Extract the [x, y] coordinate from the center of the cell holding the provided text.  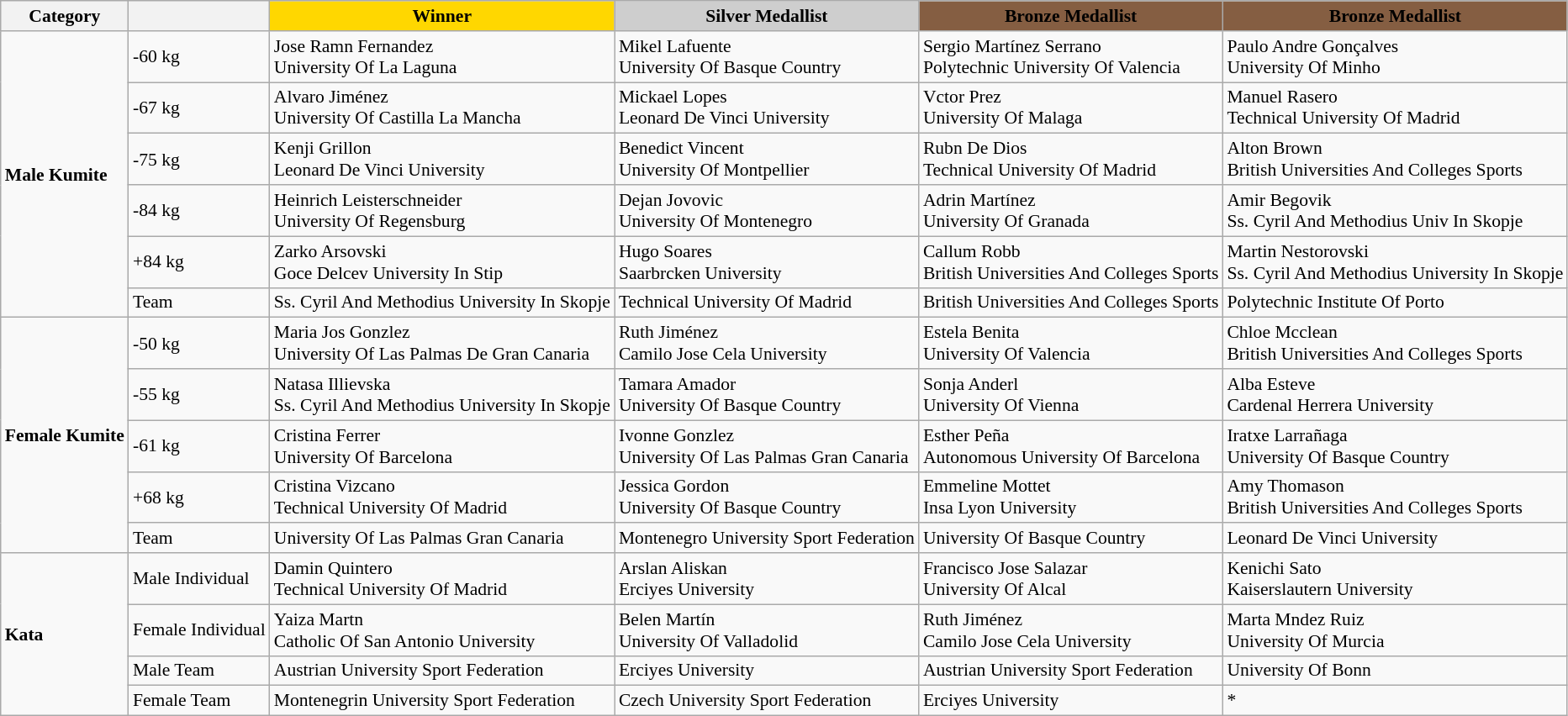
University Of Bonn [1395, 671]
Winner [442, 16]
Female Individual [199, 630]
Sonja Anderl University Of Vienna [1071, 395]
Sergio Martínez Serrano Polytechnic University Of Valencia [1071, 57]
Hugo Soares Saarbrcken University [767, 262]
Yaiza Martn Catholic Of San Antonio University [442, 630]
Montenegrin University Sport Federation [442, 701]
Esther Peña Autonomous University Of Barcelona [1071, 445]
Rubn De Dios Technical University Of Madrid [1071, 160]
Male Team [199, 671]
Callum Robb British Universities And Colleges Sports [1071, 262]
Silver Medallist [767, 16]
Belen Martín University Of Valladolid [767, 630]
-61 kg [199, 445]
Paulo Andre Gonçalves University Of Minho [1395, 57]
Ss. Cyril And Methodius University In Skopje [442, 303]
British Universities And Colleges Sports [1071, 303]
Kenji Grillon Leonard De Vinci University [442, 160]
Ivonne Gonzlez University Of Las Palmas Gran Canaria [767, 445]
Mikel Lafuente University Of Basque Country [767, 57]
Kata [65, 634]
Damin Quintero Technical University Of Madrid [442, 578]
Alba Esteve Cardenal Herrera University [1395, 395]
Technical University Of Madrid [767, 303]
Vctor Prez University Of Malaga [1071, 108]
Heinrich Leisterschneider University Of Regensburg [442, 210]
Dejan Jovovic University Of Montenegro [767, 210]
Category [65, 16]
Iratxe Larrañaga University Of Basque Country [1395, 445]
Natasa Illievska Ss. Cyril And Methodius University In Skopje [442, 395]
-55 kg [199, 395]
Martin Nestorovski Ss. Cyril And Methodius University In Skopje [1395, 262]
Adrin Martínez University Of Granada [1071, 210]
Leonard De Vinci University [1395, 539]
Francisco Jose Salazar University Of Alcal [1071, 578]
Male Individual [199, 578]
Alvaro Jiménez University Of Castilla La Mancha [442, 108]
* [1395, 701]
Amy Thomason British Universities And Colleges Sports [1395, 498]
Amir Begovik Ss. Cyril And Methodius Univ In Skopje [1395, 210]
Benedict Vincent University Of Montpellier [767, 160]
-84 kg [199, 210]
Female Kumite [65, 435]
-60 kg [199, 57]
-67 kg [199, 108]
University Of Las Palmas Gran Canaria [442, 539]
Mickael Lopes Leonard De Vinci University [767, 108]
Estela Benita University Of Valencia [1071, 343]
Jose Ramn Fernandez University Of La Laguna [442, 57]
Cristina Ferrer University Of Barcelona [442, 445]
-50 kg [199, 343]
Alton Brown British Universities And Colleges Sports [1395, 160]
+84 kg [199, 262]
University Of Basque Country [1071, 539]
Manuel Rasero Technical University Of Madrid [1395, 108]
-75 kg [199, 160]
Tamara Amador University Of Basque Country [767, 395]
Czech University Sport Federation [767, 701]
Arslan Aliskan Erciyes University [767, 578]
Polytechnic Institute Of Porto [1395, 303]
Jessica Gordon University Of Basque Country [767, 498]
Montenegro University Sport Federation [767, 539]
Chloe Mcclean British Universities And Colleges Sports [1395, 343]
Emmeline Mottet Insa Lyon University [1071, 498]
+68 kg [199, 498]
Female Team [199, 701]
Cristina Vizcano Technical University Of Madrid [442, 498]
Marta Mndez Ruiz University Of Murcia [1395, 630]
Male Kumite [65, 175]
Maria Jos Gonzlez University Of Las Palmas De Gran Canaria [442, 343]
Kenichi Sato Kaiserslautern University [1395, 578]
Zarko Arsovski Goce Delcev University In Stip [442, 262]
